Detect which cell encompasses the target text, then output its (X, Y) center coordinate. 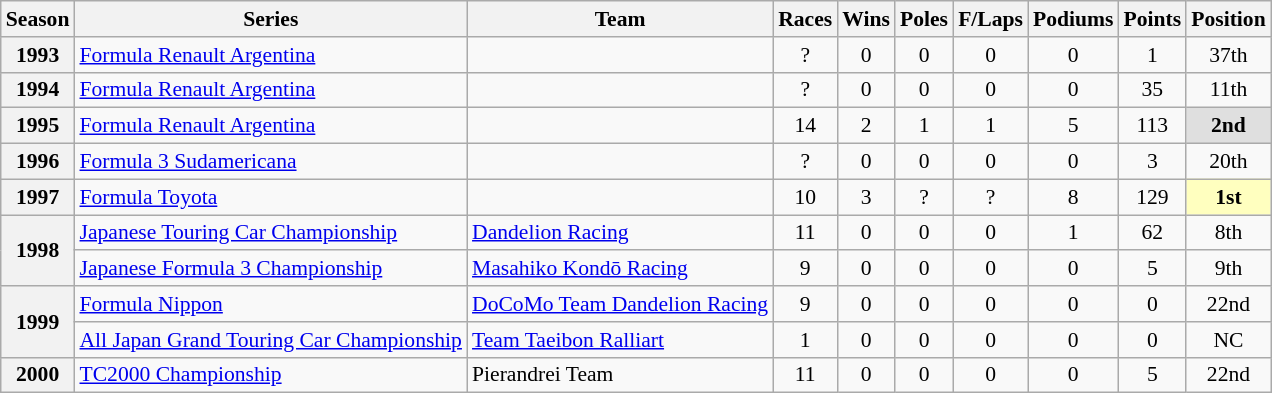
9th (1228, 269)
37th (1228, 55)
8th (1228, 233)
1997 (38, 197)
20th (1228, 162)
Points (1153, 19)
2 (866, 126)
1999 (38, 322)
Dandelion Racing (620, 233)
Races (805, 19)
All Japan Grand Touring Car Championship (270, 340)
Formula Toyota (270, 197)
2nd (1228, 126)
Pierandrei Team (620, 375)
129 (1153, 197)
1994 (38, 90)
2000 (38, 375)
Team (620, 19)
1996 (38, 162)
1998 (38, 250)
Position (1228, 19)
Podiums (1074, 19)
1st (1228, 197)
Formula Nippon (270, 304)
DoCoMo Team Dandelion Racing (620, 304)
F/Laps (990, 19)
35 (1153, 90)
NC (1228, 340)
Series (270, 19)
113 (1153, 126)
Wins (866, 19)
Japanese Formula 3 Championship (270, 269)
TC2000 Championship (270, 375)
1993 (38, 55)
Poles (924, 19)
10 (805, 197)
62 (1153, 233)
Season (38, 19)
Team Taeibon Ralliart (620, 340)
Japanese Touring Car Championship (270, 233)
Masahiko Kondō Racing (620, 269)
11th (1228, 90)
1995 (38, 126)
8 (1074, 197)
14 (805, 126)
Formula 3 Sudamericana (270, 162)
